Determine the [X, Y] coordinate at the center of the cell enclosing the given text.  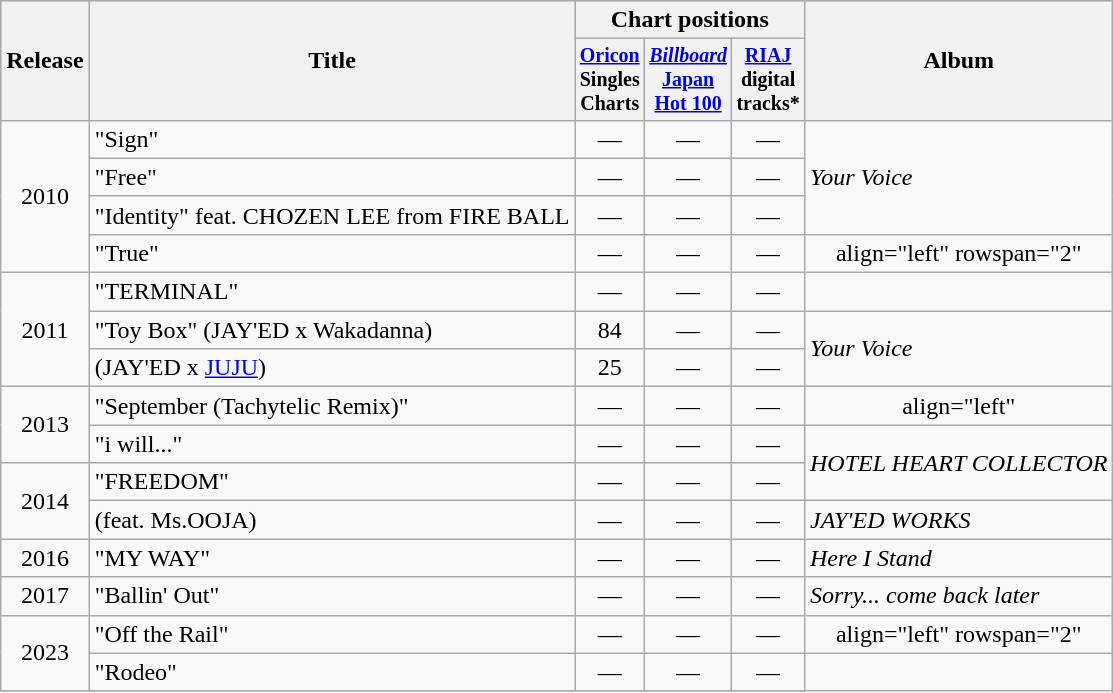
Chart positions [690, 20]
"TERMINAL" [332, 292]
"Toy Box" (JAY'ED x Wakadanna) [332, 330]
2023 [45, 653]
"Off the Rail" [332, 634]
"i will..." [332, 444]
RIAJ digital tracks* [768, 80]
"Sign" [332, 139]
"FREEDOM" [332, 482]
(JAY'ED x JUJU) [332, 368]
2016 [45, 558]
Billboard Japan Hot 100 [688, 80]
"True" [332, 253]
2011 [45, 330]
Title [332, 61]
Oricon Singles Charts [610, 80]
2017 [45, 596]
Sorry... come back later [958, 596]
84 [610, 330]
Here I Stand [958, 558]
Album [958, 61]
align="left" [958, 406]
"September (Tachytelic Remix)" [332, 406]
HOTEL HEART COLLECTOR [958, 463]
"MY WAY" [332, 558]
25 [610, 368]
(feat. Ms.OOJA) [332, 520]
2013 [45, 425]
"Ballin' Out" [332, 596]
JAY'ED WORKS [958, 520]
2014 [45, 501]
2010 [45, 196]
"Identity" feat. CHOZEN LEE from FIRE BALL [332, 215]
"Rodeo" [332, 672]
"Free" [332, 177]
Release [45, 61]
